Capture the cell that displays the provided text and extract its [X, Y] central coordinate. 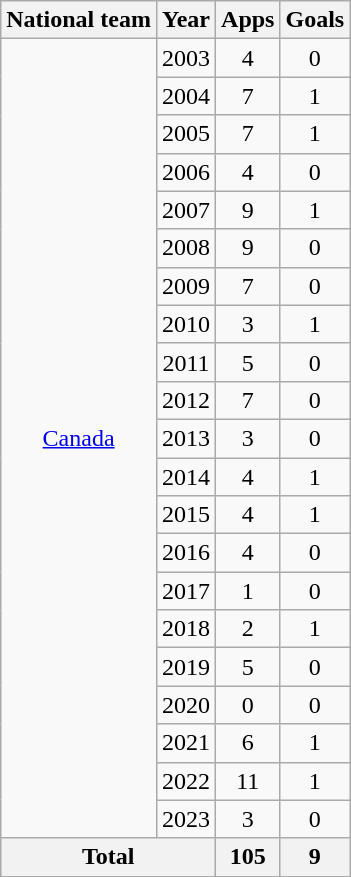
2015 [186, 515]
2009 [186, 286]
Goals [315, 20]
2004 [186, 96]
2019 [186, 667]
Apps [248, 20]
2011 [186, 362]
2003 [186, 58]
2021 [186, 743]
2012 [186, 400]
Total [108, 857]
105 [248, 857]
2020 [186, 705]
National team [79, 20]
2008 [186, 248]
2 [248, 629]
2014 [186, 477]
6 [248, 743]
2023 [186, 819]
2017 [186, 591]
2013 [186, 438]
2006 [186, 172]
2022 [186, 781]
2018 [186, 629]
Canada [79, 438]
2005 [186, 134]
2016 [186, 553]
11 [248, 781]
2010 [186, 324]
2007 [186, 210]
Year [186, 20]
